Capture the cell that displays the provided text and extract its [X, Y] central coordinate. 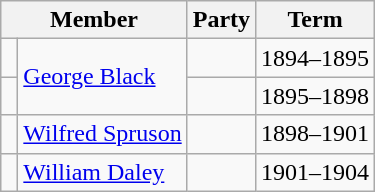
Member [94, 20]
William Daley [102, 172]
Party [221, 20]
Wilfred Spruson [102, 134]
1894–1895 [316, 58]
1901–1904 [316, 172]
1898–1901 [316, 134]
1895–1898 [316, 96]
George Black [102, 77]
Term [316, 20]
